Detect which cell encompasses the target text, then output its [x, y] center coordinate. 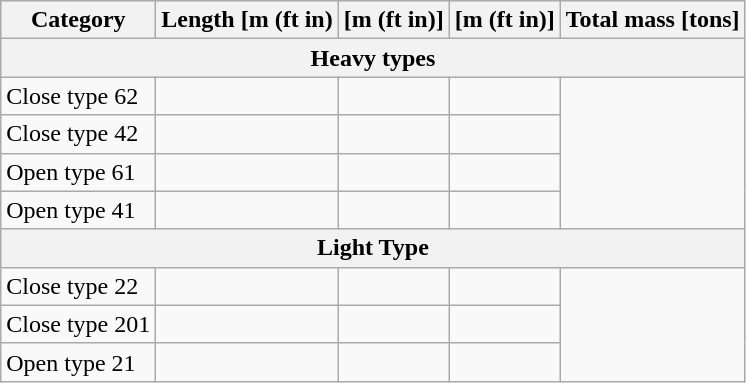
Close type 62 [78, 96]
Heavy types [373, 58]
Length [m (ft in) [247, 20]
Open type 41 [78, 210]
Open type 21 [78, 362]
Open type 61 [78, 172]
Close type 22 [78, 286]
Category [78, 20]
Light Type [373, 248]
Total mass [tons] [652, 20]
Close type 42 [78, 134]
Close type 201 [78, 324]
